Find where the given text appears and provide that cell's center as [X, Y] coordinate. 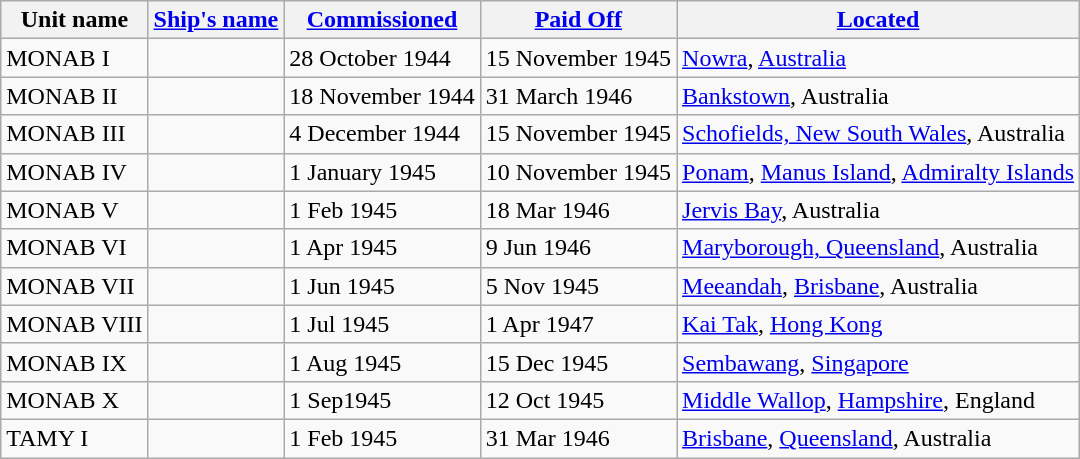
Middle Wallop, Hampshire, England [878, 400]
Sembawang, Singapore [878, 362]
Commissioned [382, 20]
MONAB VIII [74, 324]
Bankstown, Australia [878, 96]
Ponam, Manus Island, Admiralty Islands [878, 172]
MONAB I [74, 58]
1 Jul 1945 [382, 324]
1 Apr 1947 [578, 324]
MONAB II [74, 96]
MONAB IX [74, 362]
10 November 1945 [578, 172]
Kai Tak, Hong Kong [878, 324]
Located [878, 20]
Unit name [74, 20]
Maryborough, Queensland, Australia [878, 248]
MONAB X [74, 400]
MONAB III [74, 134]
Schofields, New South Wales, Australia [878, 134]
31 March 1946 [578, 96]
Jervis Bay, Australia [878, 210]
12 Oct 1945 [578, 400]
1 Jun 1945 [382, 286]
1 January 1945 [382, 172]
5 Nov 1945 [578, 286]
Meeandah, Brisbane, Australia [878, 286]
1 Sep1945 [382, 400]
31 Mar 1946 [578, 438]
Brisbane, Queensland, Australia [878, 438]
9 Jun 1946 [578, 248]
TAMY I [74, 438]
28 October 1944 [382, 58]
1 Aug 1945 [382, 362]
Paid Off [578, 20]
MONAB VII [74, 286]
15 Dec 1945 [578, 362]
Ship's name [216, 20]
18 November 1944 [382, 96]
18 Mar 1946 [578, 210]
Nowra, Australia [878, 58]
MONAB V [74, 210]
MONAB IV [74, 172]
1 Apr 1945 [382, 248]
4 December 1944 [382, 134]
MONAB VI [74, 248]
